Capture the cell that displays the provided text and extract its (X, Y) central coordinate. 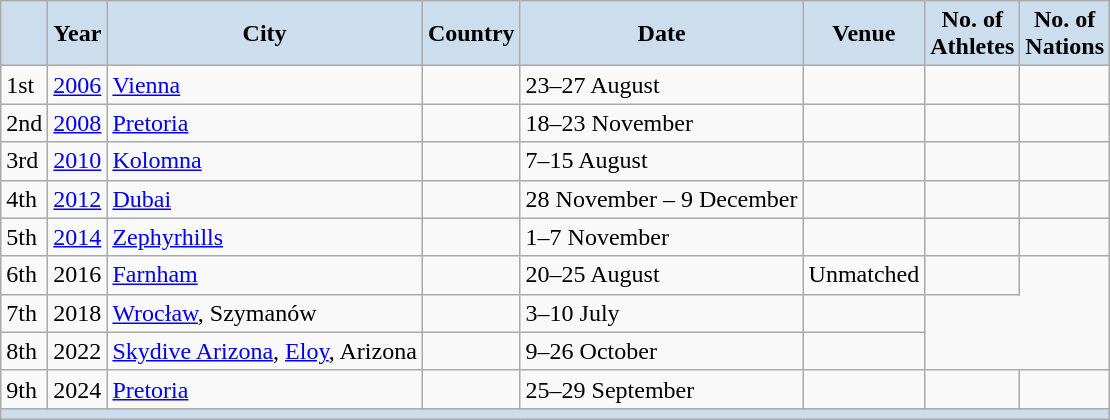
2006 (78, 85)
28 November – 9 December (662, 199)
25–29 September (662, 389)
Kolomna (264, 161)
7th (24, 313)
6th (24, 275)
Country (471, 34)
2nd (24, 123)
5th (24, 237)
Farnham (264, 275)
3–10 July (662, 313)
8th (24, 351)
Venue (864, 34)
No. ofNations (1065, 34)
Dubai (264, 199)
City (264, 34)
Date (662, 34)
9–26 October (662, 351)
23–27 August (662, 85)
Vienna (264, 85)
Unmatched (864, 275)
7–15 August (662, 161)
2022 (78, 351)
2024 (78, 389)
4th (24, 199)
Wrocław, Szymanów (264, 313)
3rd (24, 161)
No. ofAthletes (972, 34)
20–25 August (662, 275)
1–7 November (662, 237)
Skydive Arizona, Eloy, Arizona (264, 351)
18–23 November (662, 123)
2014 (78, 237)
Year (78, 34)
2016 (78, 275)
2008 (78, 123)
1st (24, 85)
2010 (78, 161)
2018 (78, 313)
Zephyrhills (264, 237)
2012 (78, 199)
9th (24, 389)
